Locate the cell with the specified text and output its [x, y] center coordinate. 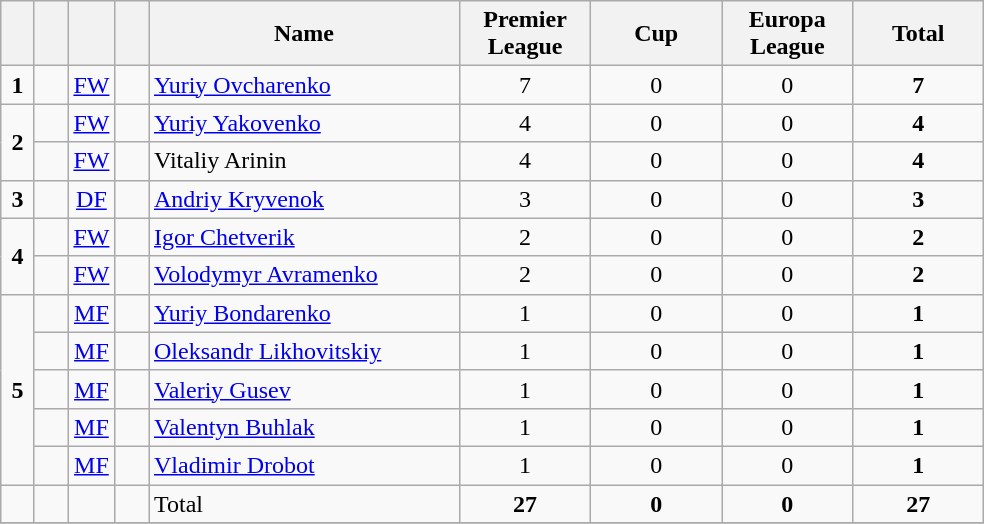
Vladimir Drobot [304, 465]
Yuriy Yakovenko [304, 123]
Yuriy Ovcharenko [304, 85]
Yuriy Bondarenko [304, 313]
5 [18, 389]
Andriy Kryvenok [304, 199]
Cup [656, 34]
Valentyn Buhlak [304, 427]
Valeriy Gusev [304, 389]
Europa League [788, 34]
Volodymyr Avramenko [304, 275]
DF [92, 199]
Vitaliy Arinin [304, 161]
Premier League [526, 34]
Oleksandr Likhovitskiy [304, 351]
Name [304, 34]
Igor Chetverik [304, 237]
